Locate the cell with the specified text and output its (X, Y) center coordinate. 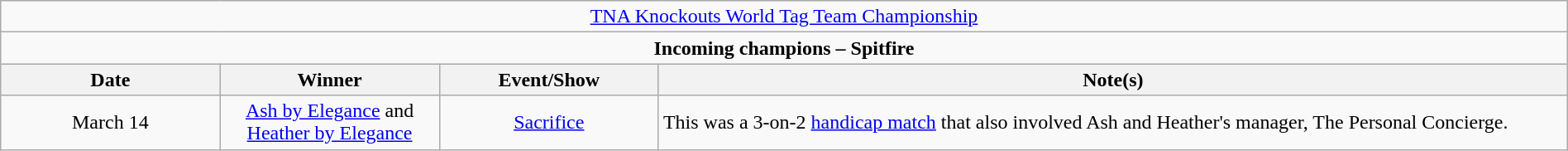
Incoming champions – Spitfire (784, 48)
March 14 (111, 123)
Sacrifice (549, 123)
This was a 3-on-2 handicap match that also involved Ash and Heather's manager, The Personal Concierge. (1113, 123)
TNA Knockouts World Tag Team Championship (784, 17)
Date (111, 80)
Winner (329, 80)
Ash by Elegance and Heather by Elegance (329, 123)
Event/Show (549, 80)
Note(s) (1113, 80)
